Find where the given text appears and provide that cell's center as (x, y) coordinate. 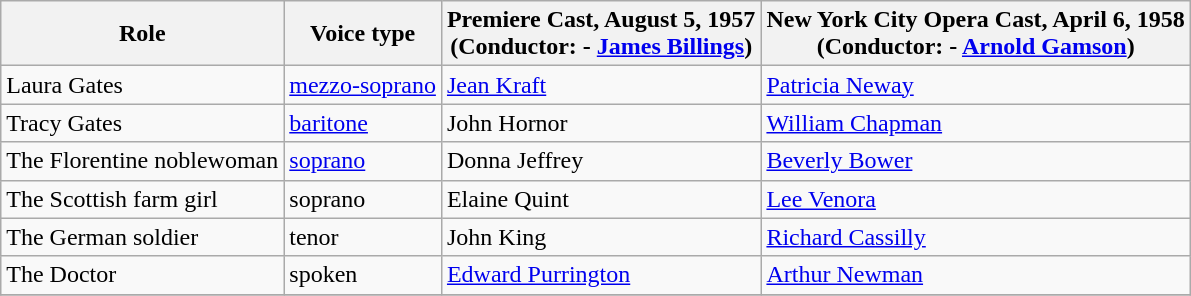
Laura Gates (142, 85)
Premiere Cast, August 5, 1957(Conductor: - James Billings) (600, 34)
John King (600, 237)
Beverly Bower (976, 161)
Elaine Quint (600, 199)
Arthur Newman (976, 275)
The Scottish farm girl (142, 199)
The German soldier (142, 237)
Donna Jeffrey (600, 161)
tenor (363, 237)
Voice type (363, 34)
Richard Cassilly (976, 237)
The Florentine noblewoman (142, 161)
mezzo-soprano (363, 85)
Patricia Neway (976, 85)
Role (142, 34)
Edward Purrington (600, 275)
Tracy Gates (142, 123)
The Doctor (142, 275)
spoken (363, 275)
William Chapman (976, 123)
baritone (363, 123)
John Hornor (600, 123)
New York City Opera Cast, April 6, 1958(Conductor: - Arnold Gamson) (976, 34)
Lee Venora (976, 199)
Jean Kraft (600, 85)
